Capture the cell that displays the provided text and extract its [x, y] central coordinate. 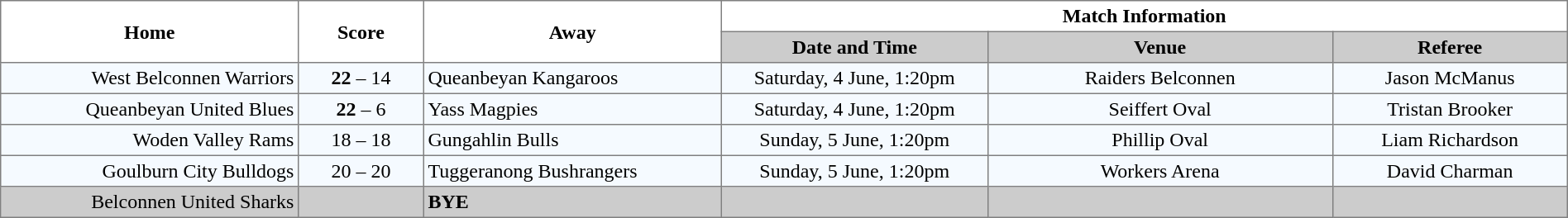
Venue [1159, 47]
Raiders Belconnen [1159, 78]
Liam Richardson [1450, 140]
Belconnen United Sharks [150, 202]
Yass Magpies [572, 109]
22 – 14 [361, 78]
Tristan Brooker [1450, 109]
Match Information [1145, 17]
Queanbeyan United Blues [150, 109]
20 – 20 [361, 171]
Jason McManus [1450, 78]
Woden Valley Rams [150, 140]
BYE [572, 202]
18 – 18 [361, 140]
Gungahlin Bulls [572, 140]
Date and Time [854, 47]
Away [572, 31]
Queanbeyan Kangaroos [572, 78]
Score [361, 31]
Tuggeranong Bushrangers [572, 171]
Workers Arena [1159, 171]
Phillip Oval [1159, 140]
Goulburn City Bulldogs [150, 171]
Seiffert Oval [1159, 109]
Home [150, 31]
22 – 6 [361, 109]
David Charman [1450, 171]
West Belconnen Warriors [150, 78]
Referee [1450, 47]
